For the text-containing cell, return its midpoint in [X, Y] coordinate format. 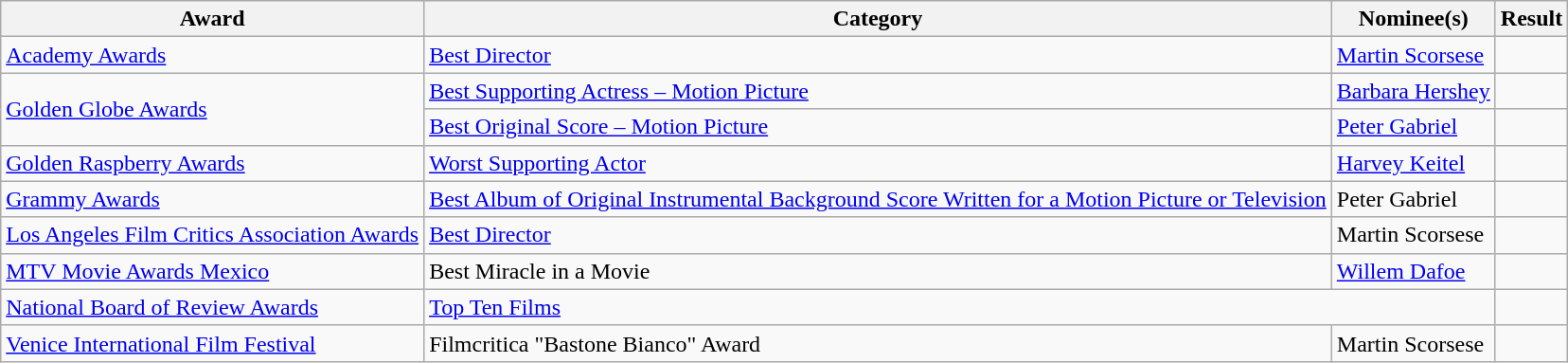
MTV Movie Awards Mexico [212, 271]
National Board of Review Awards [212, 307]
Barbara Hershey [1413, 91]
Venice International Film Festival [212, 343]
Award [212, 19]
Golden Globe Awards [212, 109]
Result [1531, 19]
Nominee(s) [1413, 19]
Filmcritica "Bastone Bianco" Award [879, 343]
Category [879, 19]
Willem Dafoe [1413, 271]
Best Album of Original Instrumental Background Score Written for a Motion Picture or Television [879, 199]
Best Supporting Actress – Motion Picture [879, 91]
Golden Raspberry Awards [212, 163]
Best Miracle in a Movie [879, 271]
Best Original Score – Motion Picture [879, 127]
Los Angeles Film Critics Association Awards [212, 235]
Top Ten Films [960, 307]
Harvey Keitel [1413, 163]
Worst Supporting Actor [879, 163]
Grammy Awards [212, 199]
Academy Awards [212, 55]
